Capture the cell that displays the provided text and extract its [X, Y] central coordinate. 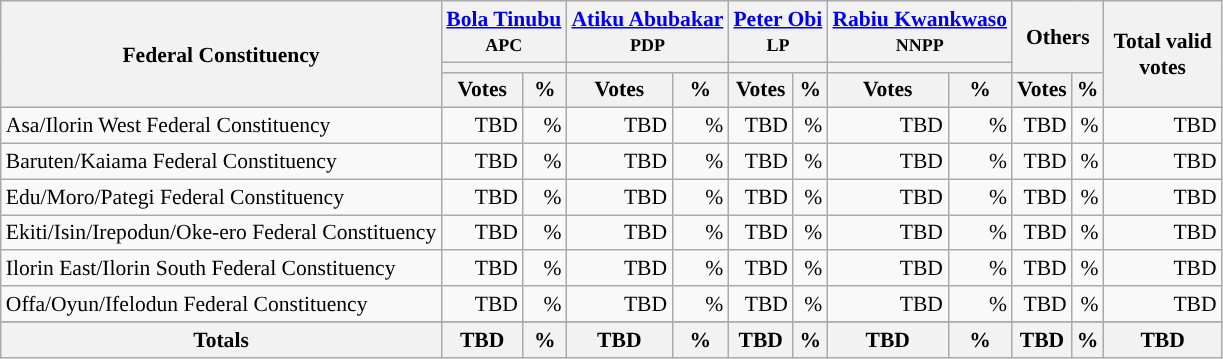
Others [1058, 36]
Peter ObiLP [778, 32]
Offa/Oyun/Ifelodun Federal Constituency [222, 304]
Asa/Ilorin West Federal Constituency [222, 126]
Ekiti/Isin/Irepodun/Oke-ero Federal Constituency [222, 233]
Totals [222, 340]
Bola TinubuAPC [504, 32]
Total valid votes [1163, 54]
Baruten/Kaiama Federal Constituency [222, 162]
Atiku AbubakarPDP [647, 32]
Rabiu KwankwasoNNPP [920, 32]
Ilorin East/Ilorin South Federal Constituency [222, 269]
Federal Constituency [222, 54]
Edu/Moro/Pategi Federal Constituency [222, 197]
